Pinpoint the cell where the given text exists, returning its (x, y) midpoint coordinate. 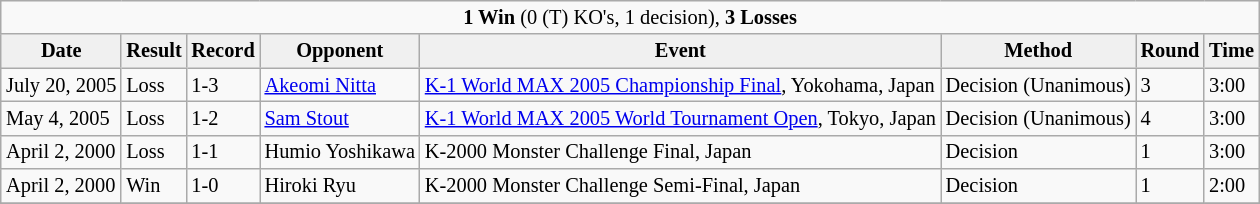
K-1 World MAX 2005 Championship Final, Yokohama, Japan (680, 85)
3 (1170, 85)
Hiroki Ryu (340, 186)
1-0 (224, 186)
4 (1170, 119)
Time (1232, 51)
Akeomi Nitta (340, 85)
K-2000 Monster Challenge Semi-Final, Japan (680, 186)
Sam Stout (340, 119)
Event (680, 51)
K-2000 Monster Challenge Final, Japan (680, 152)
Method (1038, 51)
Round (1170, 51)
K-1 World MAX 2005 World Tournament Open, Tokyo, Japan (680, 119)
July 20, 2005 (61, 85)
Record (224, 51)
Win (154, 186)
Result (154, 51)
1 Win (0 (T) KO's, 1 decision), 3 Losses (630, 18)
1-1 (224, 152)
Date (61, 51)
May 4, 2005 (61, 119)
Opponent (340, 51)
1-3 (224, 85)
2:00 (1232, 186)
1-2 (224, 119)
Humio Yoshikawa (340, 152)
